Identify which cell holds the provided text, then report its [X, Y] central coordinate. 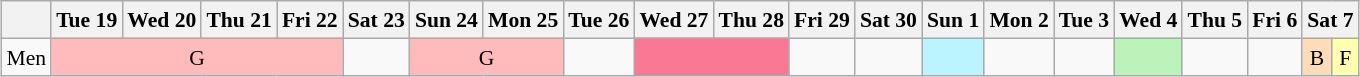
Fri 22 [310, 20]
Sat 23 [376, 20]
Sun 1 [953, 20]
Thu 28 [751, 20]
Tue 26 [598, 20]
Fri 29 [822, 20]
Thu 5 [1214, 20]
Tue 3 [1084, 20]
Men [26, 56]
Thu 21 [239, 20]
Mon 2 [1018, 20]
Sat 30 [888, 20]
B [1317, 56]
Mon 25 [523, 20]
Wed 4 [1148, 20]
Sun 24 [446, 20]
Fri 6 [1274, 20]
Wed 20 [162, 20]
F [1346, 56]
Tue 19 [86, 20]
Wed 27 [674, 20]
Sat 7 [1330, 20]
